Search for the cell housing the specified text and yield its (x, y) center coordinate. 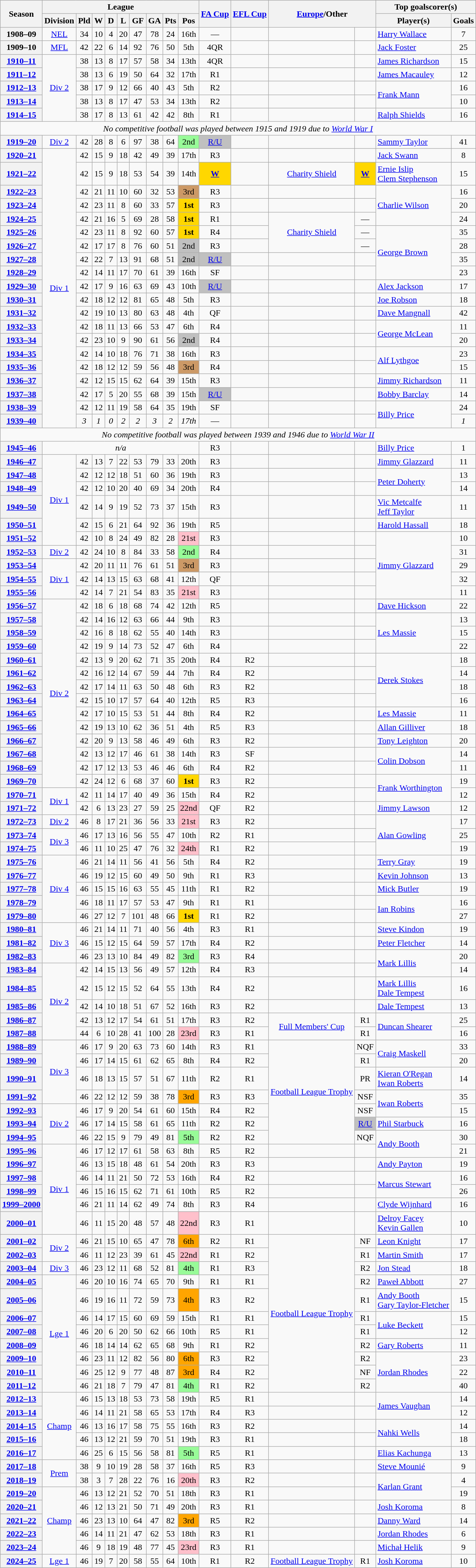
Peter Doherty (414, 482)
100 (154, 1033)
2005–06 (21, 1300)
1973–74 (21, 835)
101 (138, 916)
97 (138, 142)
1914–15 (21, 115)
1929–30 (21, 286)
2008–09 (21, 1345)
1951–52 (21, 538)
Derek Stokes (414, 680)
1964–65 (21, 714)
1963–64 (21, 700)
Charlie Wilson (414, 205)
Steve Mounié (414, 1466)
Prem (59, 1473)
2001–02 (21, 1241)
Mick Butler (414, 889)
1979–80 (21, 916)
Vic Metcalfe Jeff Taylor (414, 506)
D (111, 21)
2023–24 (21, 1547)
2013–14 (21, 1413)
Terry Gray (414, 862)
Nahki Wells (414, 1433)
1925–26 (21, 232)
1993–94 (21, 1124)
MFL (59, 47)
75 (154, 1426)
1945–46 (21, 448)
1976–77 (21, 876)
Clyde Wijnhard (414, 1205)
2017–18 (21, 1466)
1927–28 (21, 259)
Andy Booth (414, 1144)
1978–79 (21, 902)
1910–11 (21, 61)
1922–23 (21, 192)
n/a (121, 448)
1996–97 (21, 1164)
1981–82 (21, 943)
1924–25 (21, 219)
Pos (188, 21)
1936–37 (21, 380)
1961–62 (21, 673)
1987–88 (21, 1033)
Top goalscorer(s) (426, 7)
Kevin Johnson (414, 876)
1970–71 (21, 794)
Peter Fletcher (414, 943)
1934–35 (21, 353)
Tony Leighton (414, 741)
FA Cup (215, 14)
Duncan Shearer (414, 1026)
1932–33 (21, 327)
1967–68 (21, 754)
29 (464, 565)
Jack Swann (414, 155)
Alex Jackson (414, 286)
Allan Gilliver (414, 727)
Pts (171, 21)
2003–04 (21, 1268)
1998–99 (21, 1191)
2020–21 (21, 1507)
Frank Mann (414, 95)
Div 4 (59, 889)
NEL (59, 34)
Paweł Abbott (414, 1281)
1984–85 (21, 988)
1972–73 (21, 821)
0 (111, 421)
1911–12 (21, 74)
1960–61 (21, 660)
1990–91 (21, 1079)
Mark Lillis (414, 963)
2010–11 (21, 1372)
2002–03 (21, 1255)
George Brown (414, 253)
Luke Beckett (414, 1325)
1974–75 (21, 849)
91 (138, 259)
Ernie Islip Clem Stephenson (414, 174)
1947–48 (21, 475)
1983–84 (21, 970)
League (121, 7)
2015–16 (21, 1439)
Leon Knight (414, 1241)
EFL Cup (250, 14)
Gary Roberts (414, 1345)
Marcus Stewart (414, 1184)
31 (464, 552)
Europe/Other (322, 14)
Harry Wallace (414, 34)
1923–24 (21, 205)
2019–20 (21, 1493)
1997–98 (21, 1178)
L (123, 21)
1986–87 (21, 1020)
1949–50 (21, 506)
Andy Booth Gary Taylor-Fletcher (414, 1300)
1948–49 (21, 488)
2018–19 (21, 1480)
1938–39 (21, 408)
2021–22 (21, 1521)
Jimmy Lawson (414, 808)
Pld (84, 21)
Sammy Taylor (414, 142)
30 (464, 1137)
1969–70 (21, 781)
Michał Helik (414, 1547)
1954–55 (21, 579)
Goals (464, 21)
Full Members' Cup (312, 1026)
1952–53 (21, 552)
1950–51 (21, 525)
Player(s) (414, 21)
1908–09 (21, 34)
Jimmy Richardson (414, 380)
1909–10 (21, 47)
Danny Ward (414, 1521)
1919–20 (21, 142)
Mark Lillis Dale Tempest (414, 988)
2012–13 (21, 1399)
Ian Robins (414, 909)
1968–69 (21, 768)
1977–78 (21, 889)
2022–23 (21, 1534)
2007–08 (21, 1332)
Joe Robson (414, 300)
2006–07 (21, 1318)
Frank Worthington (414, 788)
George McLean (414, 333)
1995–96 (21, 1151)
Kieran O'Regan Iwan Roberts (414, 1079)
Alan Gowling (414, 835)
Karlan Grant (414, 1487)
James Vaughan (414, 1406)
1980–81 (21, 929)
1988–89 (21, 1047)
1985–86 (21, 1006)
2014–15 (21, 1426)
2011–12 (21, 1386)
Jon Stead (414, 1268)
Andy Payton (414, 1164)
1953–54 (21, 565)
Alf Lythgoe (414, 360)
7th (188, 673)
Bobby Barclay (414, 394)
1999–2000 (21, 1205)
1933–34 (21, 340)
1913–14 (21, 101)
83 (154, 592)
1959–60 (21, 646)
24th (188, 849)
90 (138, 340)
1989–90 (21, 1060)
1966–67 (21, 741)
1920–21 (21, 155)
1946–47 (21, 462)
Iwan Roberts (414, 1104)
26 (464, 1191)
No competitive football was played between 1915 and 1919 due to World War I (238, 128)
Colin Dobson (414, 761)
1955–56 (21, 592)
1928–29 (21, 273)
Season (21, 14)
1958–59 (21, 633)
Jack Foster (414, 47)
1965–66 (21, 727)
1991–92 (21, 1097)
GA (154, 21)
1962–63 (21, 687)
1956–57 (21, 606)
Dave Mangnall (414, 313)
James Richardson (414, 61)
1992–93 (21, 1110)
1975–76 (21, 862)
Dave Hickson (414, 606)
1957–58 (21, 619)
2016–17 (21, 1453)
1935–36 (21, 367)
87 (171, 1372)
Dale Tempest (414, 1006)
1931–32 (21, 313)
1930–31 (21, 300)
Harold Hassall (414, 525)
Delroy Facey Kevin Gallen (414, 1223)
GF (138, 21)
Ralph Shields (414, 115)
1937–38 (21, 394)
No competitive football was played between 1939 and 1946 due to World War II (238, 435)
1939–40 (21, 421)
1921–22 (21, 174)
1971–72 (21, 808)
Martin Smith (414, 1255)
PR (365, 1079)
Craig Maskell (414, 1053)
1912–13 (21, 88)
2024–25 (21, 1561)
Steve Kindon (414, 929)
Division (59, 21)
2000–01 (21, 1223)
1926–27 (21, 246)
James Macauley (414, 74)
Elias Kachunga (414, 1453)
1982–83 (21, 956)
1994–95 (21, 1137)
2009–10 (21, 1359)
Phil Starbuck (414, 1124)
2004–05 (21, 1281)
